Output the [x, y] coordinate of the center of the cell containing the given text.  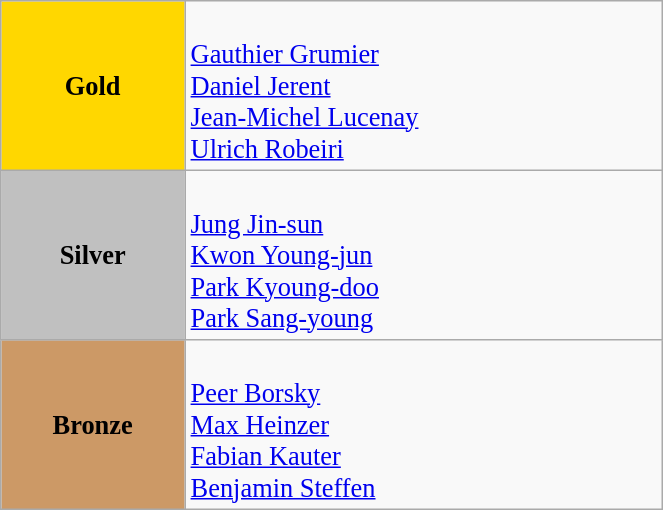
Peer BorskyMax HeinzerFabian KauterBenjamin Steffen [424, 424]
Bronze [93, 424]
Gauthier GrumierDaniel JerentJean-Michel LucenayUlrich Robeiri [424, 85]
Jung Jin-sunKwon Young-junPark Kyoung-dooPark Sang-young [424, 255]
Gold [93, 85]
Silver [93, 255]
